Scan for the cell matching the given text and deliver its [x, y] coordinate at center. 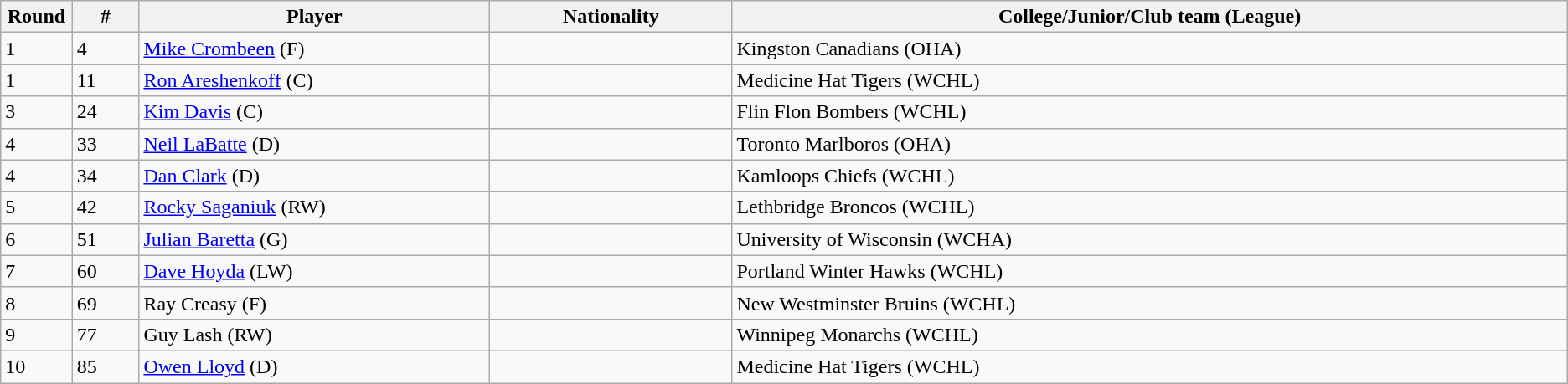
Toronto Marlboros (OHA) [1149, 144]
24 [106, 112]
Mike Crombeen (F) [315, 49]
Flin Flon Bombers (WCHL) [1149, 112]
# [106, 17]
85 [106, 366]
Lethbridge Broncos (WCHL) [1149, 207]
6 [37, 239]
Ron Areshenkoff (C) [315, 80]
Rocky Saganiuk (RW) [315, 207]
60 [106, 271]
Winnipeg Monarchs (WCHL) [1149, 335]
5 [37, 207]
42 [106, 207]
33 [106, 144]
Dave Hoyda (LW) [315, 271]
Owen Lloyd (D) [315, 366]
8 [37, 303]
7 [37, 271]
Guy Lash (RW) [315, 335]
Nationality [611, 17]
11 [106, 80]
Round [37, 17]
Kim Davis (C) [315, 112]
Ray Creasy (F) [315, 303]
Julian Baretta (G) [315, 239]
New Westminster Bruins (WCHL) [1149, 303]
Portland Winter Hawks (WCHL) [1149, 271]
10 [37, 366]
77 [106, 335]
9 [37, 335]
34 [106, 176]
Dan Clark (D) [315, 176]
University of Wisconsin (WCHA) [1149, 239]
3 [37, 112]
69 [106, 303]
Kamloops Chiefs (WCHL) [1149, 176]
Neil LaBatte (D) [315, 144]
College/Junior/Club team (League) [1149, 17]
Player [315, 17]
Kingston Canadians (OHA) [1149, 49]
51 [106, 239]
